Find where the given text appears and provide that cell's center as [X, Y] coordinate. 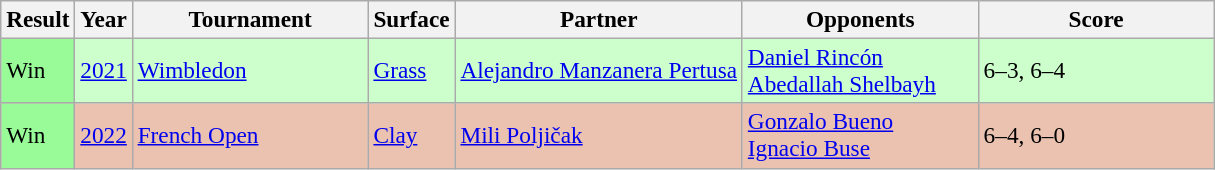
Daniel Rincón Abedallah Shelbayh [860, 70]
Score [1096, 19]
2022 [104, 136]
Wimbledon [250, 70]
Opponents [860, 19]
2021 [104, 70]
Surface [412, 19]
Mili Poljičak [598, 136]
Gonzalo Bueno Ignacio Buse [860, 136]
Alejandro Manzanera Pertusa [598, 70]
Grass [412, 70]
Clay [412, 136]
6–4, 6–0 [1096, 136]
Year [104, 19]
Partner [598, 19]
Result [38, 19]
6–3, 6–4 [1096, 70]
French Open [250, 136]
Tournament [250, 19]
